For the text-containing cell, return its midpoint in (X, Y) coordinate format. 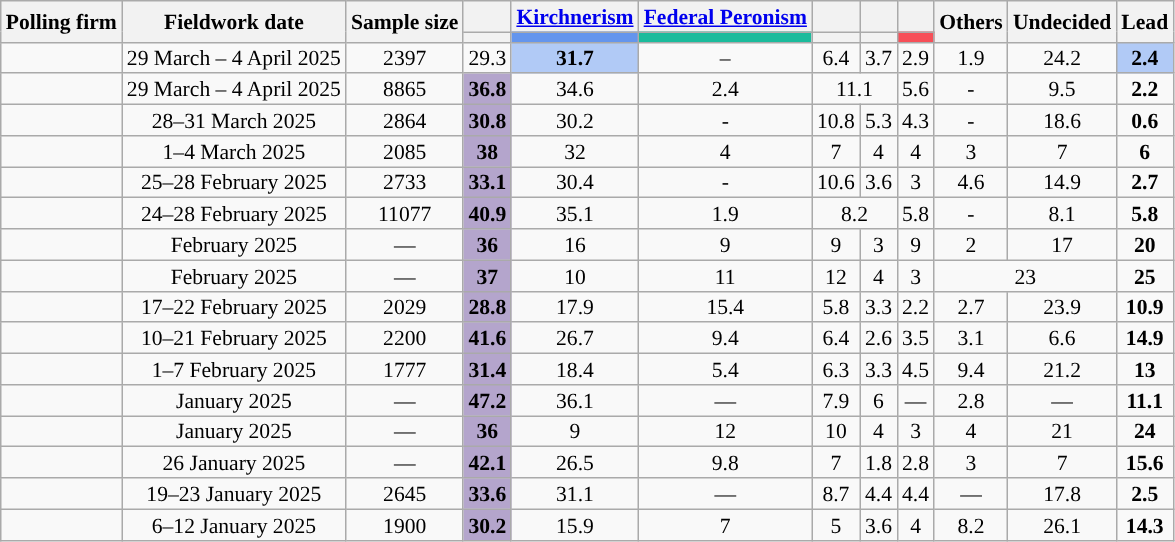
23 (1025, 276)
11 (726, 276)
36.8 (487, 90)
4.3 (916, 120)
26.5 (574, 462)
32 (574, 152)
8865 (404, 90)
3.5 (916, 338)
Undecided (1062, 22)
11077 (404, 214)
Others (971, 22)
17–22 February 2025 (234, 306)
18.4 (574, 370)
35.1 (574, 214)
33.6 (487, 494)
2864 (404, 120)
15.4 (726, 306)
2200 (404, 338)
6–12 January 2025 (234, 524)
Sample size (404, 22)
5.6 (916, 90)
9.8 (726, 462)
5 (836, 524)
6.3 (836, 370)
5.4 (726, 370)
7.9 (836, 400)
24–28 February 2025 (234, 214)
9.5 (1062, 90)
3.1 (971, 338)
Kirchnerism (574, 16)
Fieldwork date (234, 22)
3.7 (878, 58)
28–31 March 2025 (234, 120)
4.6 (971, 182)
19–23 January 2025 (234, 494)
42.1 (487, 462)
31.4 (487, 370)
15.6 (1144, 462)
4.5 (916, 370)
5.3 (878, 120)
2 (971, 244)
34.6 (574, 90)
23.9 (1062, 306)
17 (1062, 244)
33.1 (487, 182)
31.1 (574, 494)
Polling firm (62, 22)
Federal Peronism (726, 16)
18.6 (1062, 120)
40.9 (487, 214)
2.5 (1144, 494)
24.2 (1062, 58)
15.9 (574, 524)
17.9 (574, 306)
21 (1062, 432)
– (726, 58)
26 January 2025 (234, 462)
2.9 (916, 58)
26.7 (574, 338)
41.6 (487, 338)
1–4 March 2025 (234, 152)
1900 (404, 524)
31.7 (574, 58)
16 (574, 244)
Lead (1144, 22)
10.6 (836, 182)
8.7 (836, 494)
36.1 (574, 400)
2733 (404, 182)
30.8 (487, 120)
10.8 (836, 120)
47.2 (487, 400)
1–7 February 2025 (234, 370)
25–28 February 2025 (234, 182)
13 (1144, 370)
2645 (404, 494)
37 (487, 276)
20 (1144, 244)
1777 (404, 370)
2.6 (878, 338)
29.3 (487, 58)
14.3 (1144, 524)
0.6 (1144, 120)
24 (1144, 432)
26.1 (1062, 524)
38 (487, 152)
30.4 (574, 182)
2029 (404, 306)
21.2 (1062, 370)
28.8 (487, 306)
17.8 (1062, 494)
6.6 (1062, 338)
10–21 February 2025 (234, 338)
8.1 (1062, 214)
25 (1144, 276)
2085 (404, 152)
2397 (404, 58)
10.9 (1144, 306)
1.8 (878, 462)
